From the cell containing the given text, extract its center point as (X, Y) coordinate. 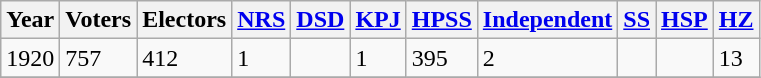
1920 (30, 58)
Voters (98, 20)
412 (184, 58)
HPSS (442, 20)
DSD (320, 20)
NRS (262, 20)
HZ (736, 20)
HSP (685, 20)
Independent (547, 20)
2 (547, 58)
SS (637, 20)
13 (736, 58)
Electors (184, 20)
KPJ (378, 20)
395 (442, 58)
Year (30, 20)
757 (98, 58)
